Locate the cell with the specified text and output its (x, y) center coordinate. 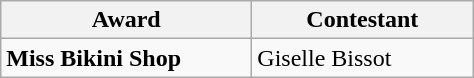
Contestant (362, 20)
Award (126, 20)
Giselle Bissot (362, 58)
Miss Bikini Shop (126, 58)
